Scan for the cell matching the given text and deliver its [X, Y] coordinate at center. 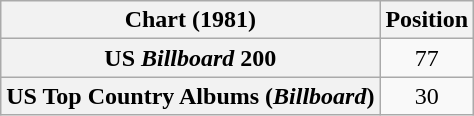
US Billboard 200 [190, 58]
Position [427, 20]
30 [427, 96]
US Top Country Albums (Billboard) [190, 96]
77 [427, 58]
Chart (1981) [190, 20]
